Capture the cell that displays the provided text and extract its (x, y) central coordinate. 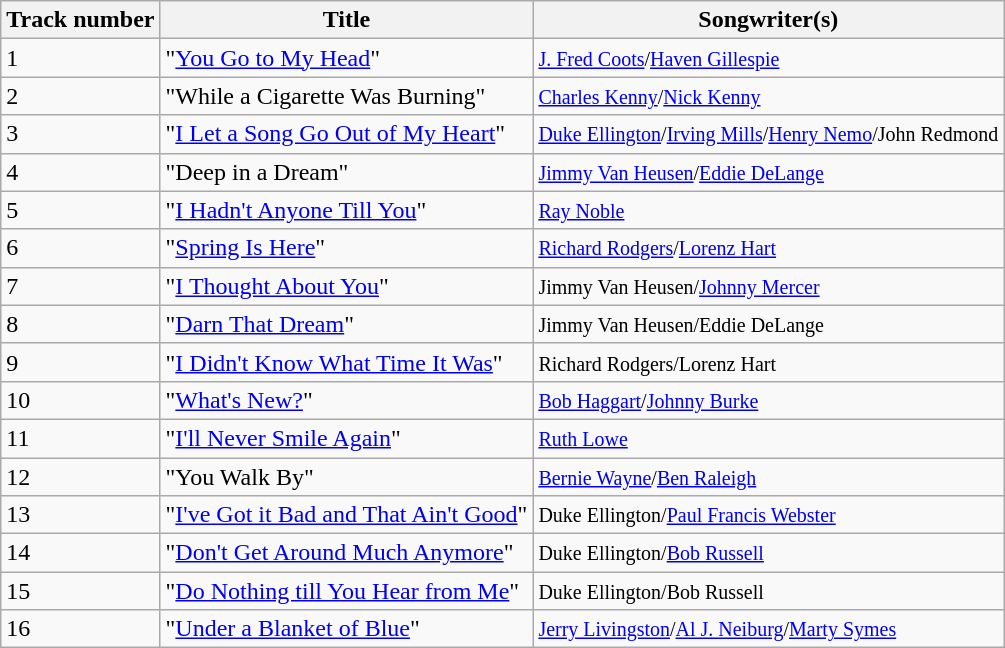
7 (80, 286)
2 (80, 96)
14 (80, 553)
"I Let a Song Go Out of My Heart" (346, 134)
13 (80, 515)
Ray Noble (768, 210)
"I Didn't Know What Time It Was" (346, 362)
12 (80, 477)
"I Thought About You" (346, 286)
"I Hadn't Anyone Till You" (346, 210)
Track number (80, 20)
J. Fred Coots/Haven Gillespie (768, 58)
"I'll Never Smile Again" (346, 438)
"While a Cigarette Was Burning" (346, 96)
"You Walk By" (346, 477)
Charles Kenny/Nick Kenny (768, 96)
"Spring Is Here" (346, 248)
11 (80, 438)
3 (80, 134)
"You Go to My Head" (346, 58)
Bob Haggart/Johnny Burke (768, 400)
5 (80, 210)
"What's New?" (346, 400)
9 (80, 362)
Title (346, 20)
"Darn That Dream" (346, 324)
8 (80, 324)
10 (80, 400)
"Do Nothing till You Hear from Me" (346, 591)
Duke Ellington/Paul Francis Webster (768, 515)
Duke Ellington/Irving Mills/Henry Nemo/John Redmond (768, 134)
4 (80, 172)
Songwriter(s) (768, 20)
16 (80, 629)
"Deep in a Dream" (346, 172)
Jimmy Van Heusen/Johnny Mercer (768, 286)
"Don't Get Around Much Anymore" (346, 553)
15 (80, 591)
Ruth Lowe (768, 438)
Jerry Livingston/Al J. Neiburg/Marty Symes (768, 629)
Bernie Wayne/Ben Raleigh (768, 477)
6 (80, 248)
1 (80, 58)
"Under a Blanket of Blue" (346, 629)
"I've Got it Bad and That Ain't Good" (346, 515)
